Extract the (X, Y) coordinate from the center of the cell holding the provided text.  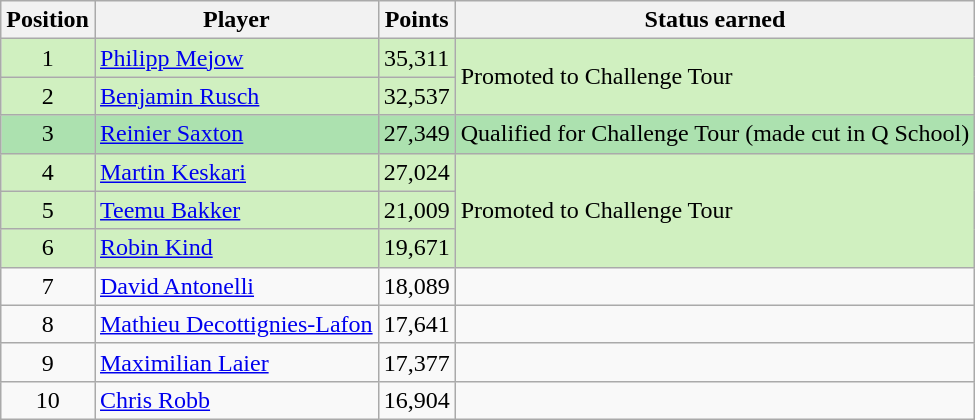
Qualified for Challenge Tour (made cut in Q School) (714, 134)
Mathieu Decottignies-Lafon (236, 324)
Philipp Mejow (236, 58)
27,349 (416, 134)
2 (48, 96)
32,537 (416, 96)
David Antonelli (236, 286)
3 (48, 134)
Maximilian Laier (236, 362)
17,641 (416, 324)
21,009 (416, 210)
5 (48, 210)
17,377 (416, 362)
Reinier Saxton (236, 134)
19,671 (416, 248)
Points (416, 20)
4 (48, 172)
27,024 (416, 172)
9 (48, 362)
Teemu Bakker (236, 210)
35,311 (416, 58)
16,904 (416, 400)
Status earned (714, 20)
18,089 (416, 286)
Player (236, 20)
Robin Kind (236, 248)
8 (48, 324)
6 (48, 248)
Position (48, 20)
Martin Keskari (236, 172)
7 (48, 286)
10 (48, 400)
1 (48, 58)
Chris Robb (236, 400)
Benjamin Rusch (236, 96)
